Pinpoint the cell where the given text exists, returning its (X, Y) midpoint coordinate. 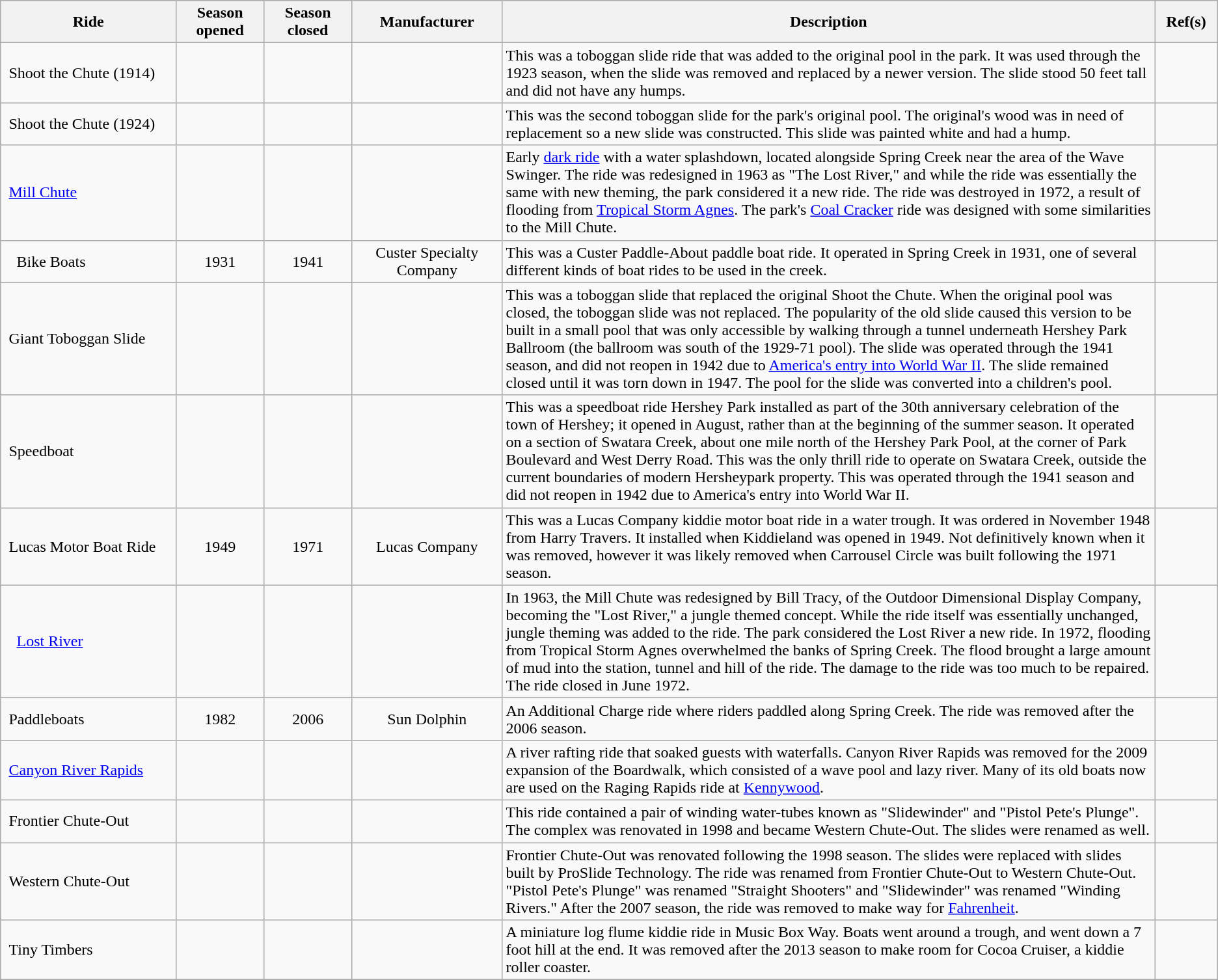
Lucas Company (427, 547)
Manufacturer (427, 22)
Ref(s) (1187, 22)
Lost River (88, 642)
Bike Boats (88, 262)
Sun Dolphin (427, 718)
Season closed (308, 22)
Western Chute-Out (88, 881)
1931 (220, 262)
Canyon River Rapids (88, 770)
Lucas Motor Boat Ride (88, 547)
1971 (308, 547)
Mill Chute (88, 193)
1941 (308, 262)
Season opened (220, 22)
An Additional Charge ride where riders paddled along Spring Creek. The ride was removed after the 2006 season. (829, 718)
Speedboat (88, 452)
Ride (88, 22)
Tiny Timbers (88, 950)
Custer Specialty Company (427, 262)
Paddleboats (88, 718)
Shoot the Chute (1924) (88, 124)
1949 (220, 547)
Shoot the Chute (1914) (88, 73)
Frontier Chute-Out (88, 821)
Giant Toboggan Slide (88, 338)
Description (829, 22)
1982 (220, 718)
2006 (308, 718)
